Capture the cell that displays the provided text and extract its [x, y] central coordinate. 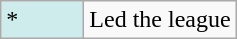
Led the league [160, 20]
* [42, 20]
